Extract the (X, Y) coordinate from the center of the cell holding the provided text.  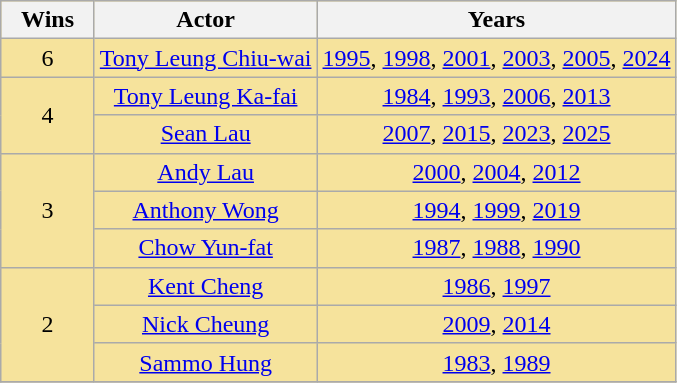
2 (48, 324)
Sammo Hung (206, 362)
1984, 1993, 2006, 2013 (496, 96)
1994, 1999, 2019 (496, 210)
Sean Lau (206, 134)
Years (496, 20)
2007, 2015, 2023, 2025 (496, 134)
Tony Leung Ka-fai (206, 96)
1986, 1997 (496, 286)
6 (48, 58)
1987, 1988, 1990 (496, 248)
Kent Cheng (206, 286)
1983, 1989 (496, 362)
Actor (206, 20)
Andy Lau (206, 172)
Tony Leung Chiu-wai (206, 58)
2009, 2014 (496, 324)
3 (48, 210)
4 (48, 115)
2000, 2004, 2012 (496, 172)
1995, 1998, 2001, 2003, 2005, 2024 (496, 58)
Anthony Wong (206, 210)
Wins (48, 20)
Chow Yun-fat (206, 248)
Nick Cheung (206, 324)
